Determine the (X, Y) coordinate at the center of the cell enclosing the given text.  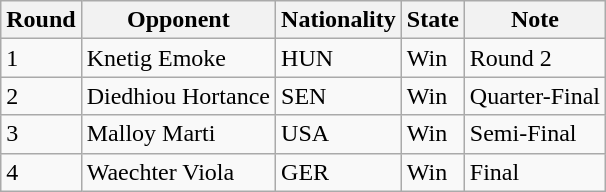
GER (339, 172)
State (432, 20)
Round (41, 20)
3 (41, 134)
Nationality (339, 20)
USA (339, 134)
4 (41, 172)
1 (41, 58)
Waechter Viola (178, 172)
Knetig Emoke (178, 58)
Note (534, 20)
2 (41, 96)
Opponent (178, 20)
HUN (339, 58)
Malloy Marti (178, 134)
Final (534, 172)
SEN (339, 96)
Quarter-Final (534, 96)
Diedhiou Hortance (178, 96)
Round 2 (534, 58)
Semi-Final (534, 134)
